Return the (x, y) coordinate for the center point of the cell that contains the specified text.  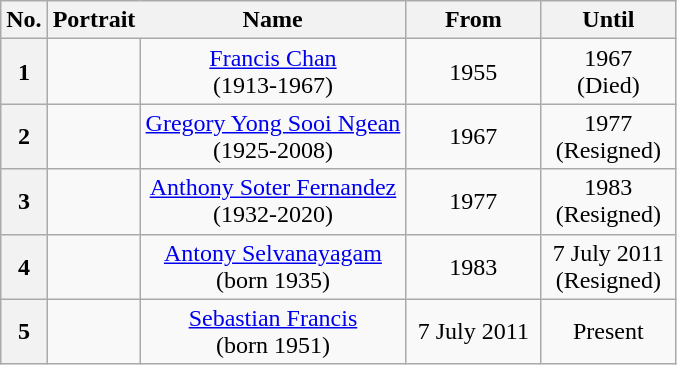
1977 (474, 202)
Antony Selvanayagam (born 1935) (273, 266)
7 July 2011 (Resigned) (608, 266)
No. (24, 20)
Sebastian Francis (born 1951) (273, 332)
Portrait (94, 20)
Present (608, 332)
1955 (474, 72)
4 (24, 266)
1983 (Resigned) (608, 202)
From (474, 20)
5 (24, 332)
Francis Chan (1913-1967) (273, 72)
2 (24, 136)
Name (273, 20)
1 (24, 72)
Until (608, 20)
1967 (474, 136)
Gregory Yong Sooi Ngean (1925-2008) (273, 136)
1977 (Resigned) (608, 136)
1983 (474, 266)
7 July 2011 (474, 332)
3 (24, 202)
Anthony Soter Fernandez (1932-2020) (273, 202)
1967 (Died) (608, 72)
